Return the (X, Y) coordinate for the center point of the cell that contains the specified text.  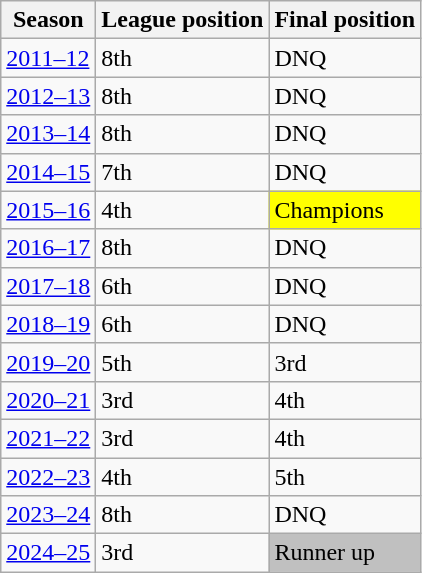
2014–15 (48, 172)
2013–14 (48, 134)
2017–18 (48, 286)
2016–17 (48, 248)
2021–22 (48, 438)
Season (48, 20)
Runner up (345, 553)
2015–16 (48, 210)
2022–23 (48, 477)
2018–19 (48, 324)
2023–24 (48, 515)
7th (182, 172)
Champions (345, 210)
2011–12 (48, 58)
2020–21 (48, 400)
2012–13 (48, 96)
2024–25 (48, 553)
2019–20 (48, 362)
Final position (345, 20)
League position (182, 20)
